Extract the (x, y) coordinate from the center of the cell holding the provided text.  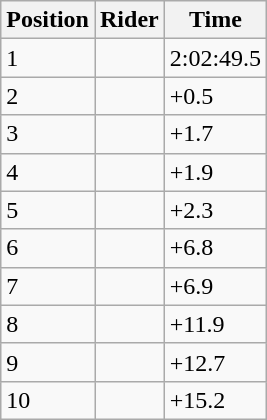
+1.7 (215, 134)
Time (215, 20)
8 (48, 324)
6 (48, 248)
7 (48, 286)
10 (48, 400)
1 (48, 58)
5 (48, 210)
+12.7 (215, 362)
Position (48, 20)
9 (48, 362)
+1.9 (215, 172)
Rider (129, 20)
+15.2 (215, 400)
2 (48, 96)
+2.3 (215, 210)
+11.9 (215, 324)
3 (48, 134)
2:02:49.5 (215, 58)
4 (48, 172)
+6.8 (215, 248)
+0.5 (215, 96)
+6.9 (215, 286)
